Scan for the cell matching the given text and deliver its (x, y) coordinate at center. 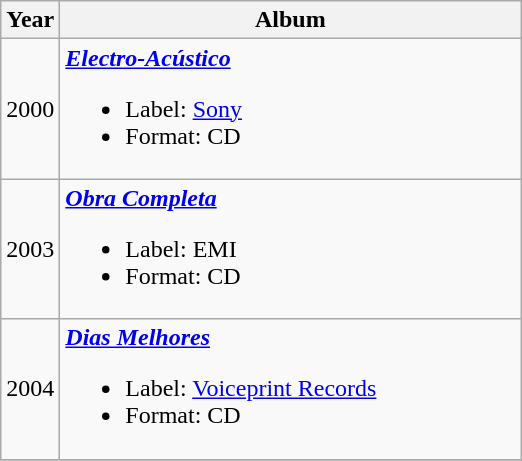
Album (290, 20)
2003 (30, 249)
2000 (30, 109)
2004 (30, 389)
Year (30, 20)
Obra CompletaLabel: EMIFormat: CD (290, 249)
Electro-AcústicoLabel: SonyFormat: CD (290, 109)
Dias MelhoresLabel: Voiceprint RecordsFormat: CD (290, 389)
